Locate the cell with the specified text and output its [x, y] center coordinate. 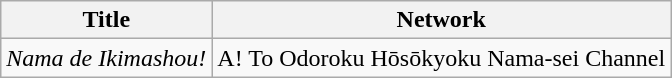
Nama de Ikimashou! [106, 58]
A! To Odoroku Hōsōkyoku Nama-sei Channel [442, 58]
Title [106, 20]
Network [442, 20]
